From the cell containing the given text, extract its center point as [x, y] coordinate. 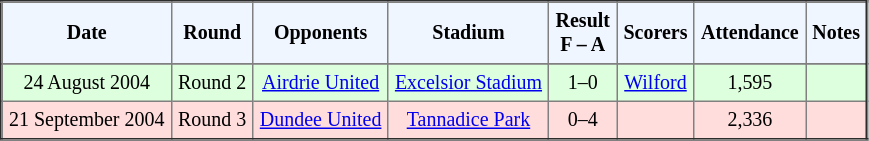
ResultF – A [583, 33]
Notes [837, 33]
1–0 [583, 83]
Round 3 [212, 120]
Opponents [320, 33]
Date [87, 33]
24 August 2004 [87, 83]
2,336 [750, 120]
21 September 2004 [87, 120]
Scorers [656, 33]
Wilford [656, 83]
Airdrie United [320, 83]
Attendance [750, 33]
1,595 [750, 83]
Dundee United [320, 120]
0–4 [583, 120]
Tannadice Park [468, 120]
Round [212, 33]
Excelsior Stadium [468, 83]
Stadium [468, 33]
Round 2 [212, 83]
